Provide the (x, y) coordinate of the cell's center where the given text is located.  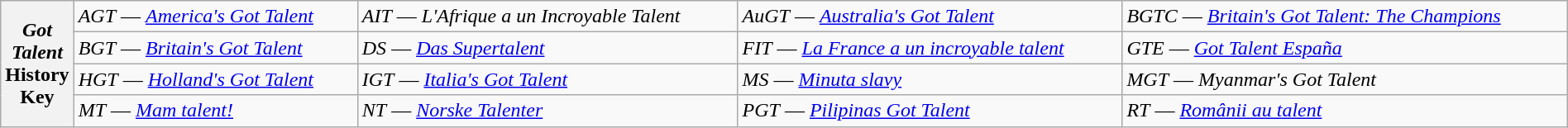
MT — Mam talent! (215, 111)
FIT — La France a un incroyable talent (930, 48)
PGT — Pilipinas Got Talent (930, 111)
RT — Românii au talent (1345, 111)
DS — Das Supertalent (547, 48)
NT — Norske Talenter (547, 111)
IGT — Italia's Got Talent (547, 79)
AGT — America's Got Talent (215, 17)
BGT — Britain's Got Talent (215, 48)
GTE — Got Talent España (1345, 48)
HGT — Holland's Got Talent (215, 79)
BGTC — Britain's Got Talent: The Champions (1345, 17)
MS — Minuta slavy (930, 79)
MGT — Myanmar's Got Talent (1345, 79)
AuGT — Australia's Got Talent (930, 17)
AIT — L'Afrique a un Incroyable Talent (547, 17)
Got Talent History Key (37, 64)
